Find where the given text appears and provide that cell's center as (X, Y) coordinate. 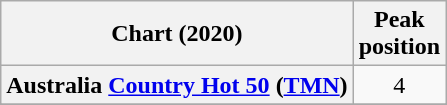
Peak position (399, 34)
Chart (2020) (177, 34)
Australia Country Hot 50 (TMN) (177, 85)
4 (399, 85)
